Scan for the cell matching the given text and deliver its (x, y) coordinate at center. 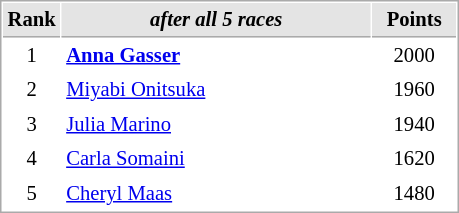
Anna Gasser (216, 56)
1620 (414, 158)
Julia Marino (216, 124)
1960 (414, 90)
3 (32, 124)
Rank (32, 20)
1940 (414, 124)
after all 5 races (216, 20)
Miyabi Onitsuka (216, 90)
Carla Somaini (216, 158)
2 (32, 90)
2000 (414, 56)
1480 (414, 194)
Points (414, 20)
4 (32, 158)
5 (32, 194)
1 (32, 56)
Cheryl Maas (216, 194)
